Return [x, y] of the center of cell containing provided text 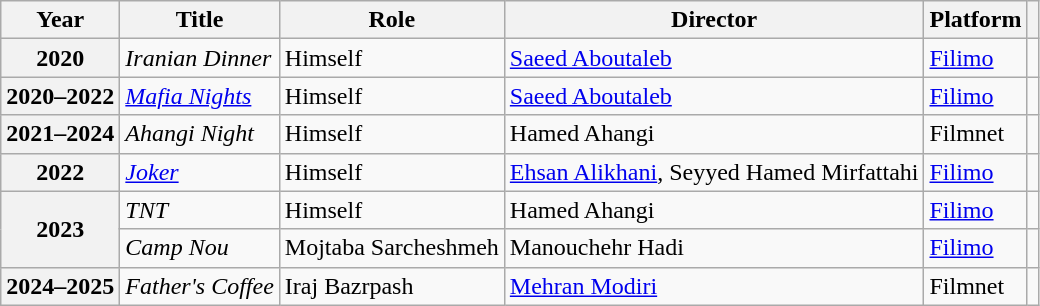
Father's Coffee [200, 286]
TNT [200, 210]
Iranian Dinner [200, 58]
2020–2022 [60, 96]
Ehsan Alikhani, Seyyed Hamed Mirfattahi [714, 172]
Ahangi Night [200, 134]
2023 [60, 229]
Role [392, 20]
Title [200, 20]
2022 [60, 172]
2021–2024 [60, 134]
Mafia Nights [200, 96]
Manouchehr Hadi [714, 248]
Iraj Bazrpash [392, 286]
Mehran Modiri [714, 286]
2024–2025 [60, 286]
Director [714, 20]
Joker [200, 172]
Year [60, 20]
Camp Nou [200, 248]
Mojtaba Sarcheshmeh [392, 248]
2020 [60, 58]
Platform [976, 20]
